Search for the cell housing the specified text and yield its [X, Y] center coordinate. 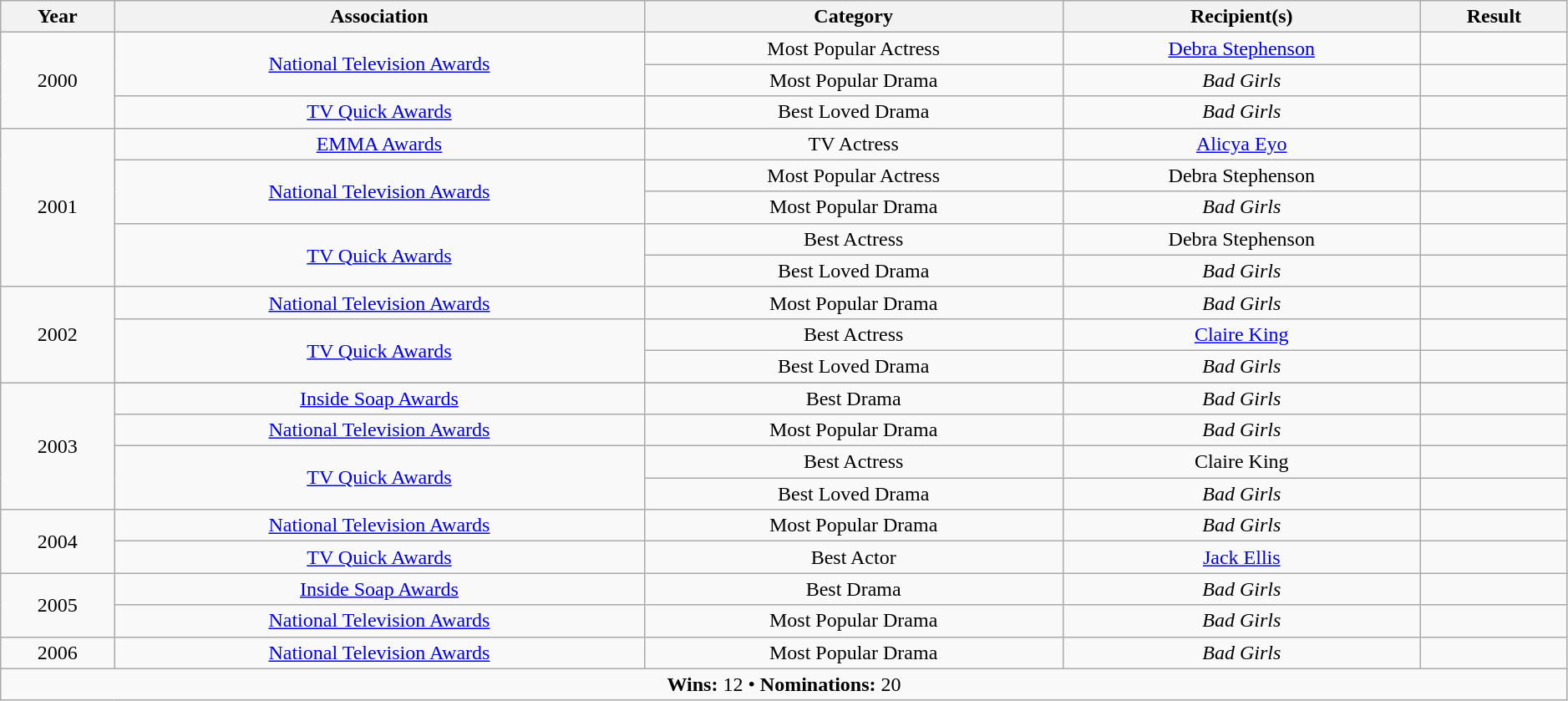
2005 [58, 605]
Result [1494, 17]
Year [58, 17]
Association [379, 17]
2003 [58, 446]
2000 [58, 80]
Jack Ellis [1241, 557]
Alicya Eyo [1241, 144]
Best Actor [854, 557]
Recipient(s) [1241, 17]
2002 [58, 334]
Wins: 12 • Nominations: 20 [784, 684]
EMMA Awards [379, 144]
2004 [58, 541]
Category [854, 17]
TV Actress [854, 144]
2006 [58, 653]
2001 [58, 207]
